Scan for the cell matching the given text and deliver its (x, y) coordinate at center. 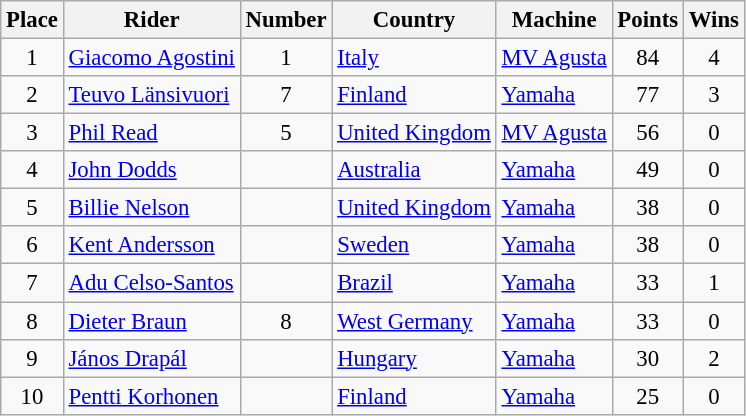
Australia (414, 170)
Number (286, 20)
Giacomo Agostini (152, 58)
John Dodds (152, 170)
49 (648, 170)
Dieter Braun (152, 321)
56 (648, 133)
Teuvo Länsivuori (152, 95)
Phil Read (152, 133)
6 (32, 245)
10 (32, 396)
84 (648, 58)
30 (648, 358)
Adu Celso-Santos (152, 283)
9 (32, 358)
25 (648, 396)
77 (648, 95)
Place (32, 20)
Sweden (414, 245)
Wins (714, 20)
Machine (554, 20)
Pentti Korhonen (152, 396)
Italy (414, 58)
Brazil (414, 283)
Billie Nelson (152, 208)
Rider (152, 20)
Points (648, 20)
Kent Andersson (152, 245)
János Drapál (152, 358)
Country (414, 20)
Hungary (414, 358)
West Germany (414, 321)
